Extract the [X, Y] coordinate from the center of the cell holding the provided text.  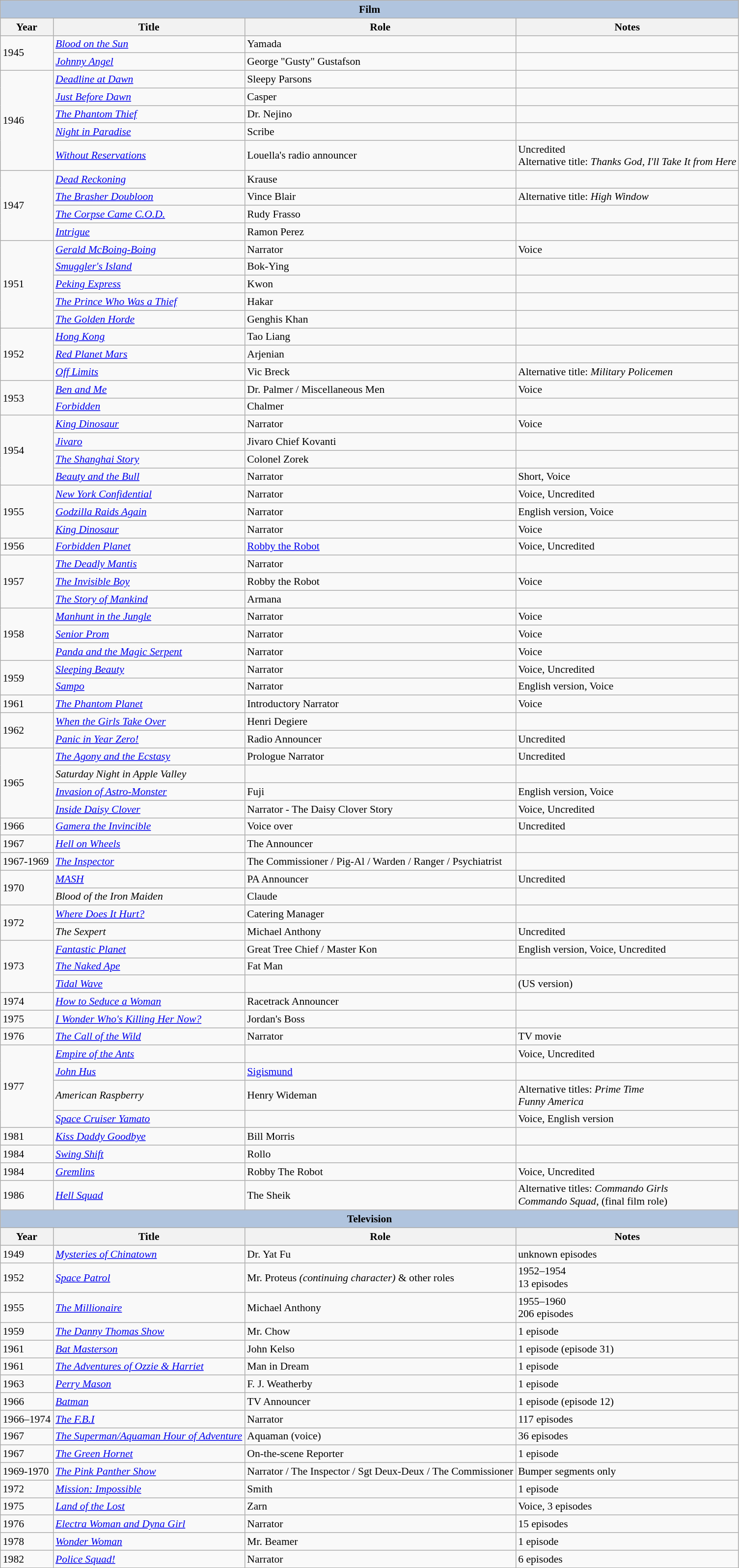
Narrator / The Inspector / Sgt Deux-Deux / The Commissioner [380, 1472]
1973 [27, 966]
1970 [27, 888]
1974 [27, 1002]
Man in Dream [380, 1367]
Alternative titles: Commando GirlsCommando Squad, (final film role) [627, 1195]
American Raspberry [149, 1095]
1981 [27, 1137]
TV movie [627, 1037]
Invasion of Astro-Monster [149, 792]
The Commissioner / Pig-Al / Warden / Ranger / Psychiatrist [380, 862]
Hakar [380, 302]
1963 [27, 1384]
Johnny Angel [149, 62]
The Invisible Boy [149, 582]
Radio Announcer [380, 739]
Dr. Nejino [380, 114]
36 episodes [627, 1436]
1982 [27, 1559]
Police Squad! [149, 1559]
Perry Mason [149, 1384]
Fat Man [380, 966]
Inside Daisy Clover [149, 809]
UncreditedAlternative title: Thanks God, I'll Take It from Here [627, 155]
The Naked Ape [149, 966]
Mysteries of Chinatown [149, 1254]
1986 [27, 1195]
Film [370, 9]
Blood of the Iron Maiden [149, 897]
1 episode (episode 31) [627, 1349]
Senior Prom [149, 634]
Space Cruiser Yamato [149, 1119]
MASH [149, 879]
1949 [27, 1254]
(US version) [627, 984]
Kiss Daddy Goodbye [149, 1137]
Voice over [380, 826]
Smuggler's Island [149, 267]
The Announcer [380, 844]
Beauty and the Bull [149, 477]
The Prince Who Was a Thief [149, 302]
The Brasher Doubloon [149, 197]
Empire of the Ants [149, 1054]
Zarn [380, 1507]
The Pink Panther Show [149, 1472]
On-the-scene Reporter [380, 1454]
Colonel Zorek [380, 459]
Tidal Wave [149, 984]
Land of the Lost [149, 1507]
1977 [27, 1087]
Voice, 3 episodes [627, 1507]
Mr. Beamer [380, 1541]
Casper [380, 97]
Aquaman (voice) [380, 1436]
The Phantom Planet [149, 704]
1951 [27, 284]
Jordan's Boss [380, 1019]
Arjenian [380, 355]
The Call of the Wild [149, 1037]
Gerald McBoing-Boing [149, 249]
The Danny Thomas Show [149, 1332]
The Sheik [380, 1195]
English version, Voice, Uncredited [627, 949]
Wonder Woman [149, 1541]
Dr. Palmer / Miscellaneous Men [380, 389]
Hell on Wheels [149, 844]
1965 [27, 783]
The Shanghai Story [149, 459]
Alternative titles: Prime TimeFunny America [627, 1095]
Vince Blair [380, 197]
Prologue Narrator [380, 757]
Tao Liang [380, 337]
Intrigue [149, 232]
Forbidden [149, 407]
Fantastic Planet [149, 949]
1947 [27, 205]
Robby The Robot [380, 1172]
The Agony and the Ecstasy [149, 757]
TV Announcer [380, 1402]
Henry Wideman [380, 1095]
Sleeping Beauty [149, 669]
Racetrack Announcer [380, 1002]
117 episodes [627, 1419]
Chalmer [380, 407]
George "Gusty" Gustafson [380, 62]
Bumper segments only [627, 1472]
John Hus [149, 1072]
Godzilla Raids Again [149, 512]
Panic in Year Zero! [149, 739]
Armana [380, 599]
Space Patrol [149, 1278]
The Green Hornet [149, 1454]
The F.B.I [149, 1419]
Saturday Night in Apple Valley [149, 774]
Bat Masterson [149, 1349]
Gremlins [149, 1172]
The Golden Horde [149, 319]
Vic Breck [380, 372]
Jivaro [149, 442]
The Millionaire [149, 1308]
Bill Morris [380, 1137]
Ramon Perez [380, 232]
Short, Voice [627, 477]
F. J. Weatherby [380, 1384]
1957 [27, 581]
Ben and Me [149, 389]
Catering Manager [380, 914]
15 episodes [627, 1524]
1967-1969 [27, 862]
Where Does It Hurt? [149, 914]
1962 [27, 731]
Great Tree Chief / Master Kon [380, 949]
Bok-Ying [380, 267]
PA Announcer [380, 879]
1978 [27, 1541]
1955–1960206 episodes [627, 1308]
The Inspector [149, 862]
Without Reservations [149, 155]
unknown episodes [627, 1254]
1956 [27, 547]
Smith [380, 1489]
Red Planet Mars [149, 355]
New York Confidential [149, 495]
Voice, English version [627, 1119]
Krause [380, 179]
Jivaro Chief Kovanti [380, 442]
The Phantom Thief [149, 114]
Fuji [380, 792]
Gamera the Invincible [149, 826]
Rollo [380, 1154]
Electra Woman and Dyna Girl [149, 1524]
When the Girls Take Over [149, 722]
The Adventures of Ozzie & Harriet [149, 1367]
Deadline at Dawn [149, 80]
Rudy Frasso [380, 215]
1954 [27, 450]
The Deadly Mantis [149, 564]
Kwon [380, 284]
Batman [149, 1402]
Swing Shift [149, 1154]
I Wonder Who's Killing Her Now? [149, 1019]
Scribe [380, 132]
Sampo [149, 687]
The Superman/Aquaman Hour of Adventure [149, 1436]
Television [370, 1219]
The Story of Mankind [149, 599]
The Sexpert [149, 932]
Dead Reckoning [149, 179]
1945 [27, 53]
1969-1970 [27, 1472]
Hell Squad [149, 1195]
6 episodes [627, 1559]
Alternative title: High Window [627, 197]
Just Before Dawn [149, 97]
Alternative title: Military Policemen [627, 372]
1966–1974 [27, 1419]
1952–195413 episodes [627, 1278]
1953 [27, 398]
Louella's radio announcer [380, 155]
How to Seduce a Woman [149, 1002]
Narrator - The Daisy Clover Story [380, 809]
Dr. Yat Fu [380, 1254]
Mr. Proteus (continuing character) & other roles [380, 1278]
Introductory Narrator [380, 704]
Henri Degiere [380, 722]
1958 [27, 634]
Hong Kong [149, 337]
Genghis Khan [380, 319]
Sleepy Parsons [380, 80]
1 episode (episode 12) [627, 1402]
John Kelso [380, 1349]
Mr. Chow [380, 1332]
Manhunt in the Jungle [149, 617]
Night in Paradise [149, 132]
The Corpse Came C.O.D. [149, 215]
Forbidden Planet [149, 547]
Mission: Impossible [149, 1489]
Peking Express [149, 284]
Sigismund [380, 1072]
Claude [380, 897]
Panda and the Magic Serpent [149, 652]
Blood on the Sun [149, 44]
1946 [27, 121]
Yamada [380, 44]
Off Limits [149, 372]
